Extract the [x, y] coordinate from the center of the cell holding the provided text.  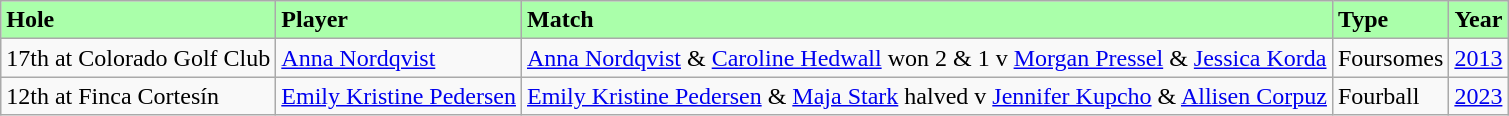
Emily Kristine Pedersen [399, 96]
Emily Kristine Pedersen & Maja Stark halved v Jennifer Kupcho & Allisen Corpuz [926, 96]
Match [926, 20]
2013 [1478, 58]
Anna Nordqvist & Caroline Hedwall won 2 & 1 v Morgan Pressel & Jessica Korda [926, 58]
Player [399, 20]
Foursomes [1390, 58]
Hole [138, 20]
2023 [1478, 96]
12th at Finca Cortesín [138, 96]
Anna Nordqvist [399, 58]
Year [1478, 20]
Fourball [1390, 96]
17th at Colorado Golf Club [138, 58]
Type [1390, 20]
